From the cell containing the given text, extract its center point as [X, Y] coordinate. 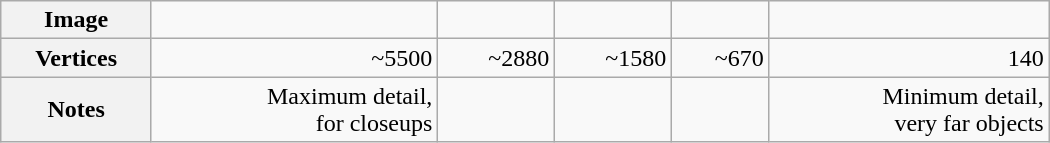
Notes [76, 110]
Vertices [76, 58]
Maximum detail, for closeups [294, 110]
~2880 [496, 58]
140 [909, 58]
~1580 [614, 58]
~5500 [294, 58]
Minimum detail, very far objects [909, 110]
Image [76, 20]
~670 [721, 58]
